For the text-containing cell, return its midpoint in (X, Y) coordinate format. 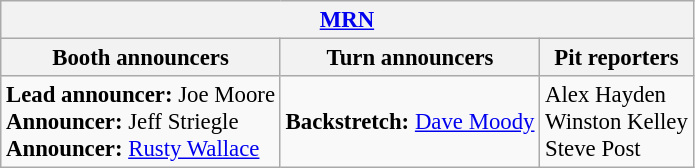
Booth announcers (141, 58)
Backstretch: Dave Moody (410, 122)
Lead announcer: Joe MooreAnnouncer: Jeff StriegleAnnouncer: Rusty Wallace (141, 122)
Pit reporters (616, 58)
MRN (347, 20)
Alex HaydenWinston KelleySteve Post (616, 122)
Turn announcers (410, 58)
